Output the [X, Y] coordinate of the center of the cell containing the given text.  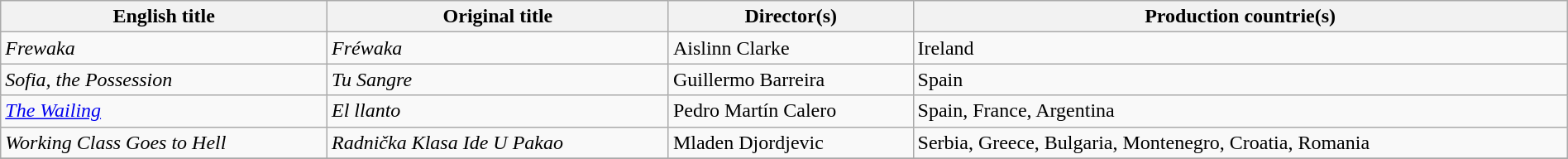
Frewaka [164, 48]
Working Class Goes to Hell [164, 142]
Serbia, Greece, Bulgaria, Montenegro, Croatia, Romania [1241, 142]
Spain, France, Argentina [1241, 111]
Tu Sangre [498, 79]
Sofia, the Possession [164, 79]
Pedro Martín Calero [791, 111]
English title [164, 17]
Mladen Djordjevic [791, 142]
Spain [1241, 79]
Production countrie(s) [1241, 17]
Original title [498, 17]
Director(s) [791, 17]
Fréwaka [498, 48]
Radnička Klasa Ide U Pakao [498, 142]
El llanto [498, 111]
The Wailing [164, 111]
Aislinn Clarke [791, 48]
Guillermo Barreira [791, 79]
Ireland [1241, 48]
